Output the [X, Y] coordinate of the center of the cell containing the given text.  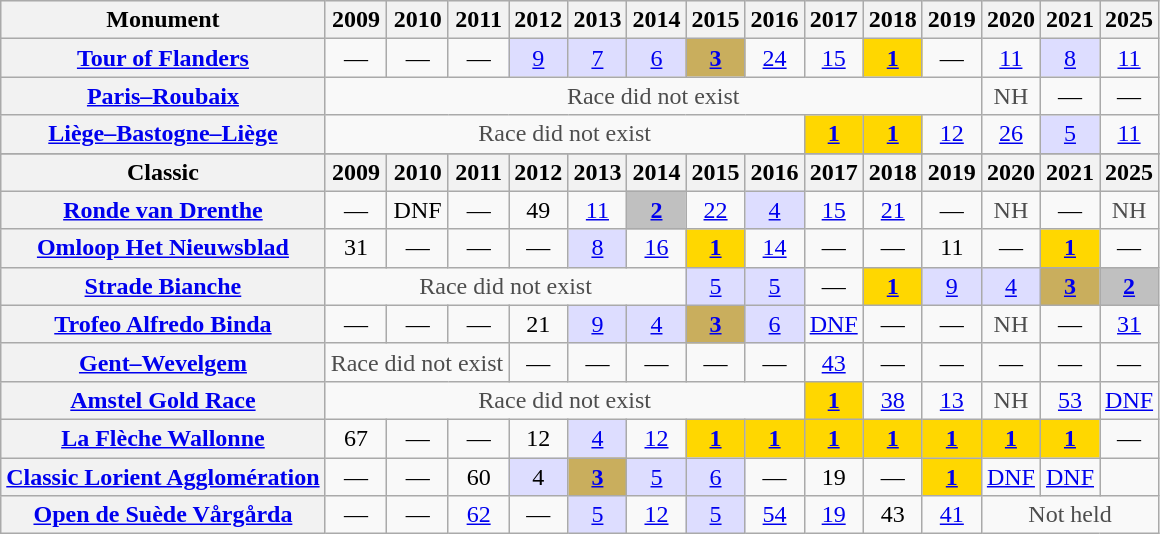
Omloop Het Nieuwsblad [163, 248]
Tour of Flanders [163, 58]
7 [598, 58]
53 [1070, 400]
67 [356, 438]
41 [952, 515]
26 [1010, 134]
60 [478, 477]
62 [478, 515]
Liège–Bastogne–Liège [163, 134]
Classic Lorient Agglomération [163, 477]
Strade Bianche [163, 286]
22 [716, 210]
Gent–Wevelgem [163, 362]
49 [538, 210]
13 [952, 400]
Paris–Roubaix [163, 96]
Trofeo Alfredo Binda [163, 324]
Amstel Gold Race [163, 400]
Not held [1070, 515]
Ronde van Drenthe [163, 210]
14 [774, 248]
38 [892, 400]
54 [774, 515]
La Flèche Wallonne [163, 438]
Classic [163, 172]
Open de Suède Vårgårda [163, 515]
Monument [163, 20]
24 [774, 58]
16 [656, 248]
